Return the (X, Y) coordinate for the center point of the cell that contains the specified text.  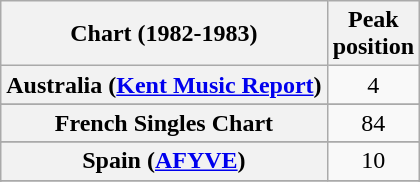
French Singles Chart (164, 123)
4 (373, 85)
84 (373, 123)
10 (373, 161)
Peakposition (373, 34)
Chart (1982-1983) (164, 34)
Spain (AFYVE) (164, 161)
Australia (Kent Music Report) (164, 85)
